Detect which cell encompasses the target text, then output its [X, Y] center coordinate. 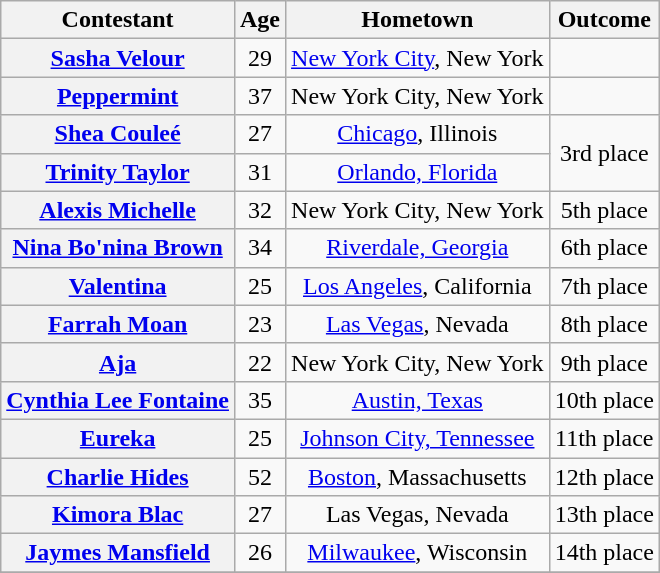
Kimora Blac [118, 515]
52 [260, 477]
11th place [604, 438]
9th place [604, 362]
Valentina [118, 286]
10th place [604, 400]
32 [260, 210]
Johnson City, Tennessee [418, 438]
Peppermint [118, 96]
Eureka [118, 438]
35 [260, 400]
Austin, Texas [418, 400]
Charlie Hides [118, 477]
5th place [604, 210]
12th place [604, 477]
Cynthia Lee Fontaine [118, 400]
Farrah Moan [118, 324]
7th place [604, 286]
Sasha Velour [118, 58]
Aja [118, 362]
14th place [604, 553]
Age [260, 20]
6th place [604, 248]
26 [260, 553]
Trinity Taylor [118, 172]
29 [260, 58]
Orlando, Florida [418, 172]
Riverdale, Georgia [418, 248]
34 [260, 248]
37 [260, 96]
31 [260, 172]
23 [260, 324]
13th place [604, 515]
Milwaukee, Wisconsin [418, 553]
22 [260, 362]
Contestant [118, 20]
Los Angeles, California [418, 286]
Jaymes Mansfield [118, 553]
Shea Couleé [118, 134]
Nina Bo'nina Brown [118, 248]
Alexis Michelle [118, 210]
Outcome [604, 20]
Hometown [418, 20]
3rd place [604, 153]
8th place [604, 324]
Chicago, Illinois [418, 134]
Boston, Massachusetts [418, 477]
